Scan for the cell matching the given text and deliver its [x, y] coordinate at center. 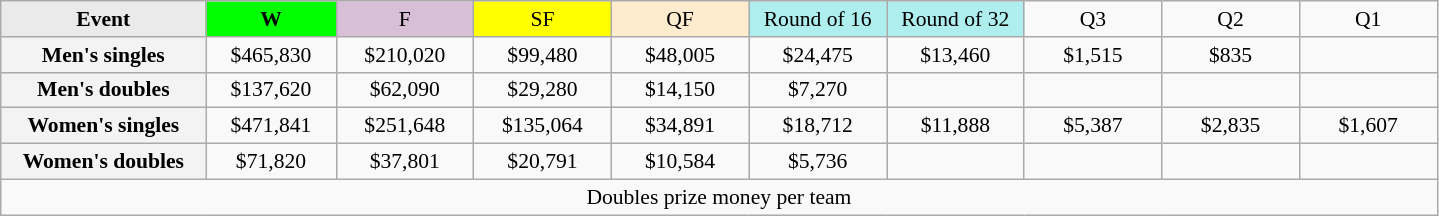
Men's singles [104, 55]
$71,820 [271, 162]
$13,460 [955, 55]
Event [104, 19]
$137,620 [271, 90]
SF [543, 19]
$34,891 [680, 126]
Women's doubles [104, 162]
$24,475 [818, 55]
$210,020 [405, 55]
Q3 [1093, 19]
Round of 16 [818, 19]
Q2 [1231, 19]
$99,480 [543, 55]
QF [680, 19]
Women's singles [104, 126]
$62,090 [405, 90]
Men's doubles [104, 90]
$251,648 [405, 126]
Q1 [1368, 19]
$14,150 [680, 90]
$18,712 [818, 126]
$20,791 [543, 162]
$471,841 [271, 126]
$1,607 [1368, 126]
$135,064 [543, 126]
$29,280 [543, 90]
$10,584 [680, 162]
$48,005 [680, 55]
$1,515 [1093, 55]
$835 [1231, 55]
W [271, 19]
$7,270 [818, 90]
$5,387 [1093, 126]
$11,888 [955, 126]
$5,736 [818, 162]
F [405, 19]
Doubles prize money per team [719, 197]
$465,830 [271, 55]
$37,801 [405, 162]
$2,835 [1231, 126]
Round of 32 [955, 19]
